Extract the [X, Y] coordinate from the center of the cell holding the provided text.  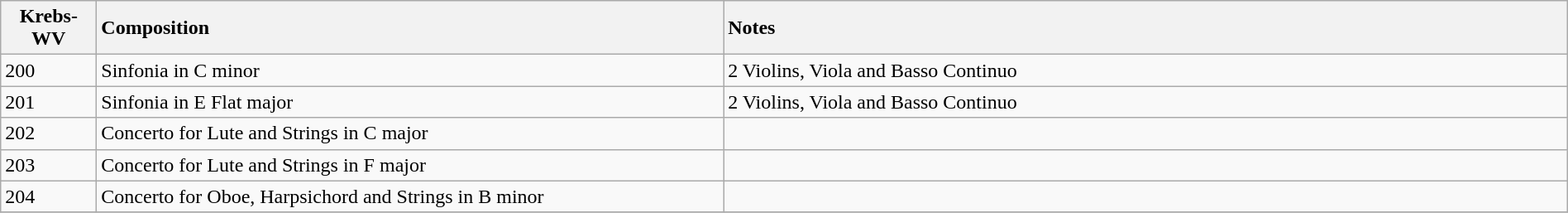
Concerto for Lute and Strings in F major [410, 165]
200 [49, 70]
Composition [410, 28]
Notes [1146, 28]
201 [49, 102]
Concerto for Oboe, Harpsichord and Strings in B minor [410, 196]
Concerto for Lute and Strings in C major [410, 133]
Krebs-WV [49, 28]
202 [49, 133]
Sinfonia in E Flat major [410, 102]
204 [49, 196]
203 [49, 165]
Sinfonia in C minor [410, 70]
